Search for the cell housing the specified text and yield its [X, Y] center coordinate. 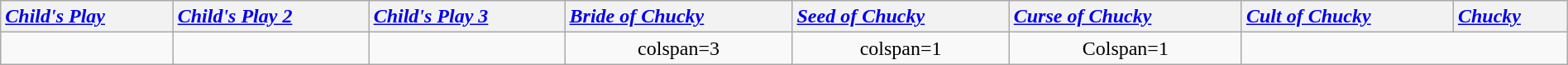
Child's Play [87, 17]
colspan=3 [678, 48]
Curse of Chucky [1125, 17]
colspan=1 [901, 48]
Child's Play 2 [271, 17]
Cult of Chucky [1347, 17]
Chucky [1510, 17]
Bride of Chucky [678, 17]
Seed of Chucky [901, 17]
Colspan=1 [1125, 48]
Child's Play 3 [466, 17]
